Extract the [X, Y] coordinate from the center of the cell holding the provided text.  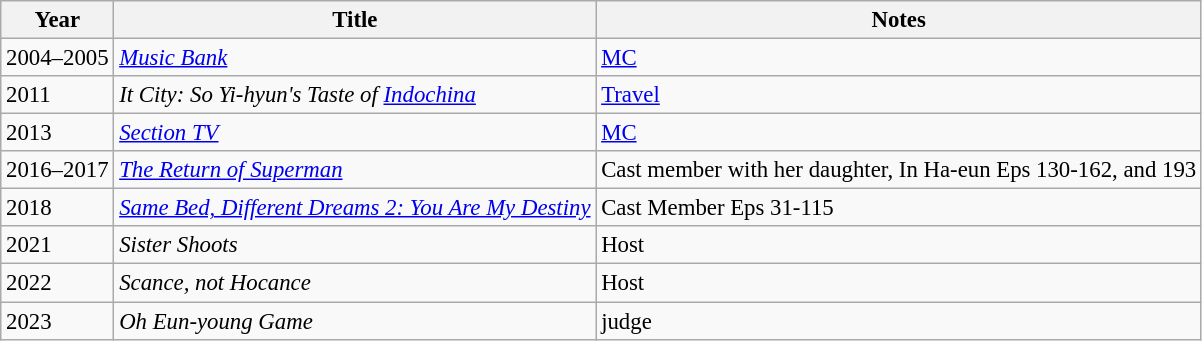
2023 [58, 321]
Oh Eun-young Game [355, 321]
Cast member with her daughter, In Ha-eun Eps 130-162, and 193 [899, 170]
judge [899, 321]
2016–2017 [58, 170]
Same Bed, Different Dreams 2: You Are My Destiny [355, 208]
Music Bank [355, 58]
2018 [58, 208]
2022 [58, 283]
It City: So Yi-hyun's Taste of Indochina [355, 95]
2004–2005 [58, 58]
Sister Shoots [355, 245]
Cast Member Eps 31-115 [899, 208]
The Return of Superman [355, 170]
Notes [899, 20]
2013 [58, 133]
Year [58, 20]
Section TV [355, 133]
2021 [58, 245]
Scance, not Hocance [355, 283]
Travel [899, 95]
Title [355, 20]
2011 [58, 95]
